Capture the cell that displays the provided text and extract its [x, y] central coordinate. 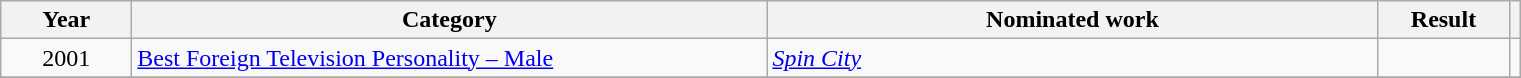
Nominated work [1072, 20]
Spin City [1072, 58]
Best Foreign Television Personality – Male [450, 58]
Result [1444, 20]
Category [450, 20]
2001 [66, 58]
Year [66, 20]
